Detect which cell encompasses the target text, then output its [X, Y] center coordinate. 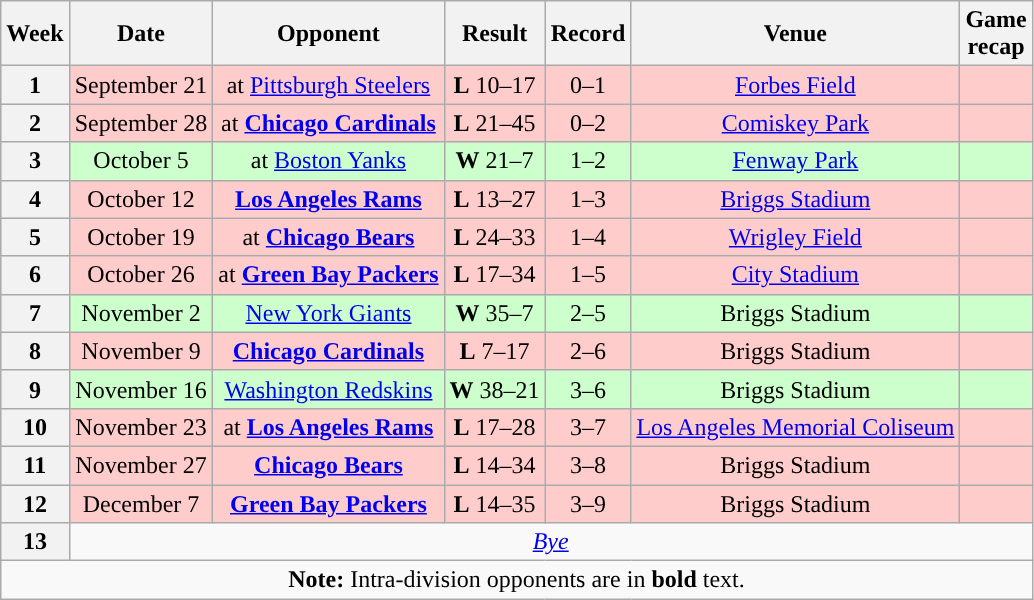
November 27 [141, 465]
at Los Angeles Rams [328, 427]
Result [494, 34]
1 [35, 85]
L 7–17 [494, 351]
L 17–34 [494, 275]
at Chicago Bears [328, 237]
0–2 [588, 123]
2–5 [588, 313]
Green Bay Packers [328, 503]
October 5 [141, 161]
5 [35, 237]
L 24–33 [494, 237]
L 21–45 [494, 123]
September 21 [141, 85]
October 26 [141, 275]
10 [35, 427]
Chicago Cardinals [328, 351]
1–2 [588, 161]
3–6 [588, 389]
3–8 [588, 465]
L 13–27 [494, 199]
2 [35, 123]
Bye [550, 542]
W 35–7 [494, 313]
October 12 [141, 199]
Fenway Park [796, 161]
12 [35, 503]
3 [35, 161]
October 19 [141, 237]
L 14–35 [494, 503]
L 10–17 [494, 85]
W 21–7 [494, 161]
November 23 [141, 427]
Los Angeles Memorial Coliseum [796, 427]
at Boston Yanks [328, 161]
Forbes Field [796, 85]
0–1 [588, 85]
at Chicago Cardinals [328, 123]
3–9 [588, 503]
2–6 [588, 351]
Note: Intra-division opponents are in bold text. [517, 580]
Date [141, 34]
Gamerecap [996, 34]
9 [35, 389]
November 9 [141, 351]
Comiskey Park [796, 123]
L 14–34 [494, 465]
Los Angeles Rams [328, 199]
4 [35, 199]
at Green Bay Packers [328, 275]
W 38–21 [494, 389]
Opponent [328, 34]
December 7 [141, 503]
Record [588, 34]
at Pittsburgh Steelers [328, 85]
13 [35, 542]
Washington Redskins [328, 389]
L 17–28 [494, 427]
Venue [796, 34]
1–3 [588, 199]
11 [35, 465]
1–5 [588, 275]
September 28 [141, 123]
7 [35, 313]
City Stadium [796, 275]
8 [35, 351]
New York Giants [328, 313]
1–4 [588, 237]
6 [35, 275]
Wrigley Field [796, 237]
Week [35, 34]
Chicago Bears [328, 465]
November 2 [141, 313]
November 16 [141, 389]
3–7 [588, 427]
